Locate the cell with the specified text and output its (X, Y) center coordinate. 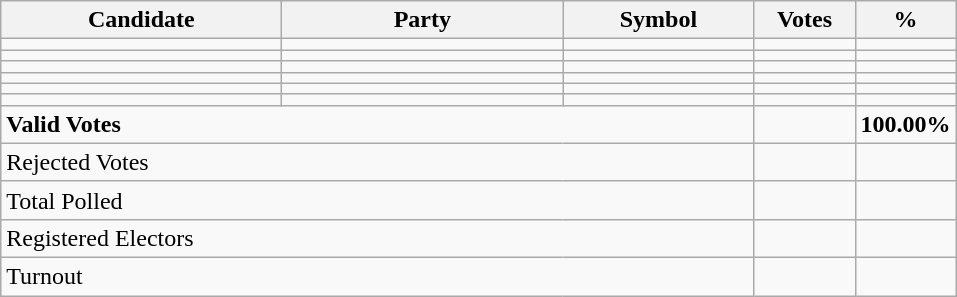
% (906, 20)
Symbol (658, 20)
Party (422, 20)
Turnout (378, 276)
Valid Votes (378, 124)
Registered Electors (378, 238)
100.00% (906, 124)
Rejected Votes (378, 162)
Candidate (142, 20)
Total Polled (378, 200)
Votes (804, 20)
